Determine the [x, y] coordinate at the center of the cell enclosing the given text.  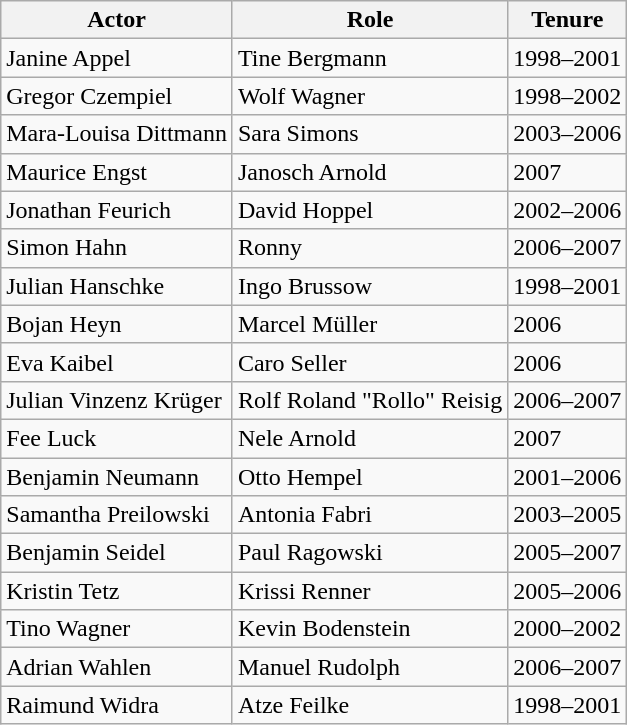
2005–2007 [568, 553]
Caro Seller [370, 362]
Antonia Fabri [370, 515]
Tine Bergmann [370, 58]
Julian Vinzenz Krüger [117, 400]
Sara Simons [370, 134]
Julian Hanschke [117, 286]
Jonathan Feurich [117, 210]
2000–2002 [568, 629]
Gregor Czempiel [117, 96]
Marcel Müller [370, 324]
2005–2006 [568, 591]
Fee Luck [117, 438]
Actor [117, 20]
2001–2006 [568, 477]
Bojan Heyn [117, 324]
Mara-Louisa Dittmann [117, 134]
Adrian Wahlen [117, 667]
1998–2002 [568, 96]
Rolf Roland "Rollo" Reisig [370, 400]
Tenure [568, 20]
Samantha Preilowski [117, 515]
Maurice Engst [117, 172]
Raimund Widra [117, 705]
Benjamin Neumann [117, 477]
Manuel Rudolph [370, 667]
Wolf Wagner [370, 96]
Ronny [370, 248]
2003–2005 [568, 515]
Nele Arnold [370, 438]
Paul Ragowski [370, 553]
Ingo Brussow [370, 286]
Kevin Bodenstein [370, 629]
Eva Kaibel [117, 362]
2003–2006 [568, 134]
Otto Hempel [370, 477]
Tino Wagner [117, 629]
Janosch Arnold [370, 172]
Atze Feilke [370, 705]
Benjamin Seidel [117, 553]
Krissi Renner [370, 591]
Simon Hahn [117, 248]
Role [370, 20]
Janine Appel [117, 58]
Kristin Tetz [117, 591]
2002–2006 [568, 210]
David Hoppel [370, 210]
